Search for the cell housing the specified text and yield its [x, y] center coordinate. 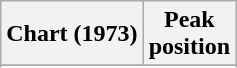
Peakposition [189, 34]
Chart (1973) [72, 34]
